Detect which cell encompasses the target text, then output its (x, y) center coordinate. 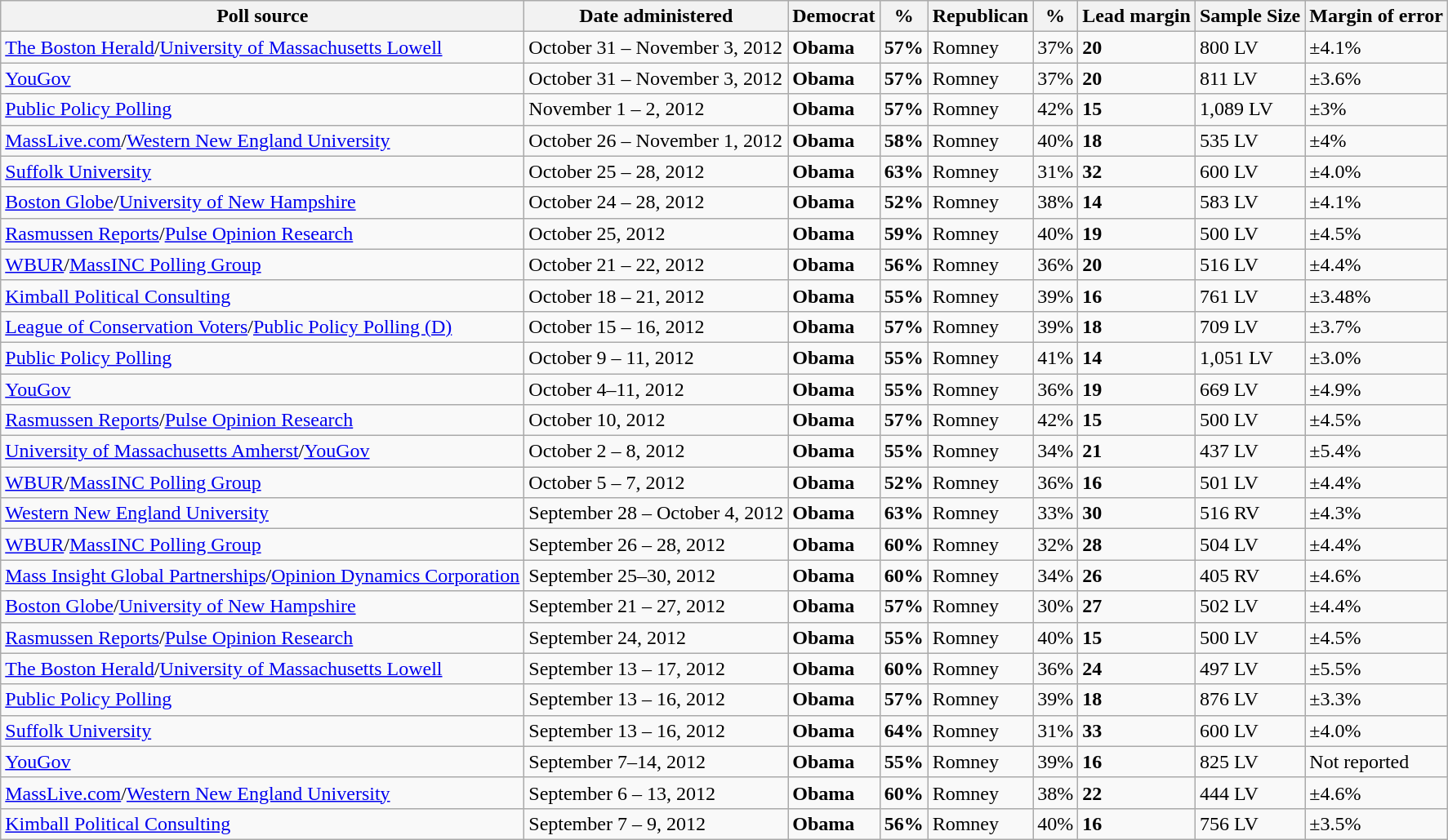
30 (1137, 513)
30% (1055, 607)
October 15 – 16, 2012 (657, 327)
501 LV (1250, 482)
405 RV (1250, 576)
±3.48% (1377, 296)
58% (903, 140)
26 (1137, 576)
±5.5% (1377, 669)
October 24 – 28, 2012 (657, 202)
1,089 LV (1250, 109)
800 LV (1250, 47)
±3.3% (1377, 700)
761 LV (1250, 296)
October 2 – 8, 2012 (657, 451)
September 28 – October 4, 2012 (657, 513)
33 (1137, 731)
24 (1137, 669)
League of Conservation Voters/Public Policy Polling (D) (263, 327)
811 LV (1250, 78)
Republican (980, 16)
October 5 – 7, 2012 (657, 482)
October 4–11, 2012 (657, 389)
64% (903, 731)
33% (1055, 513)
Date administered (657, 16)
September 25–30, 2012 (657, 576)
825 LV (1250, 762)
669 LV (1250, 389)
Sample Size (1250, 16)
Mass Insight Global Partnerships/Opinion Dynamics Corporation (263, 576)
504 LV (1250, 544)
October 10, 2012 (657, 420)
444 LV (1250, 793)
±3.5% (1377, 824)
October 25, 2012 (657, 233)
41% (1055, 358)
September 24, 2012 (657, 638)
October 21 – 22, 2012 (657, 264)
October 18 – 21, 2012 (657, 296)
Margin of error (1377, 16)
October 9 – 11, 2012 (657, 358)
Not reported (1377, 762)
21 (1137, 451)
709 LV (1250, 327)
437 LV (1250, 451)
September 21 – 27, 2012 (657, 607)
±3.7% (1377, 327)
October 26 – November 1, 2012 (657, 140)
September 7 – 9, 2012 (657, 824)
535 LV (1250, 140)
516 LV (1250, 264)
±4% (1377, 140)
32 (1137, 171)
756 LV (1250, 824)
497 LV (1250, 669)
Western New England University (263, 513)
502 LV (1250, 607)
September 6 – 13, 2012 (657, 793)
28 (1137, 544)
September 7–14, 2012 (657, 762)
September 13 – 17, 2012 (657, 669)
32% (1055, 544)
1,051 LV (1250, 358)
±4.9% (1377, 389)
±5.4% (1377, 451)
±4.3% (1377, 513)
59% (903, 233)
516 RV (1250, 513)
Poll source (263, 16)
27 (1137, 607)
22 (1137, 793)
Lead margin (1137, 16)
±3.6% (1377, 78)
Democrat (834, 16)
November 1 – 2, 2012 (657, 109)
October 25 – 28, 2012 (657, 171)
876 LV (1250, 700)
University of Massachusetts Amherst/YouGov (263, 451)
±3.0% (1377, 358)
September 26 – 28, 2012 (657, 544)
583 LV (1250, 202)
±3% (1377, 109)
